Provide the (x, y) coordinate of the cell's center where the given text is located.  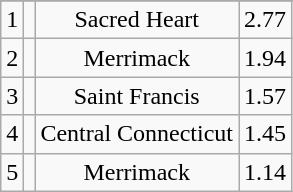
1.94 (266, 58)
1.45 (266, 134)
2.77 (266, 20)
Saint Francis (137, 96)
1 (12, 20)
1.57 (266, 96)
2 (12, 58)
Sacred Heart (137, 20)
5 (12, 172)
Central Connecticut (137, 134)
3 (12, 96)
4 (12, 134)
1.14 (266, 172)
